For the text-containing cell, return its midpoint in (X, Y) coordinate format. 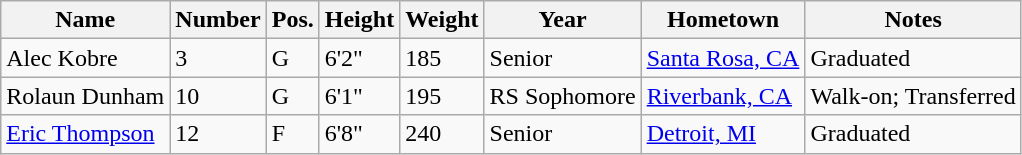
Eric Thompson (86, 134)
Notes (913, 20)
195 (442, 96)
Weight (442, 20)
10 (218, 96)
240 (442, 134)
6'2" (359, 58)
6'1" (359, 96)
185 (442, 58)
Height (359, 20)
12 (218, 134)
F (292, 134)
Walk-on; Transferred (913, 96)
RS Sophomore (562, 96)
Detroit, MI (723, 134)
Rolaun Dunham (86, 96)
Alec Kobre (86, 58)
Year (562, 20)
Hometown (723, 20)
Riverbank, CA (723, 96)
Name (86, 20)
Pos. (292, 20)
Number (218, 20)
6'8" (359, 134)
Santa Rosa, CA (723, 58)
3 (218, 58)
